Scan for the cell matching the given text and deliver its [X, Y] coordinate at center. 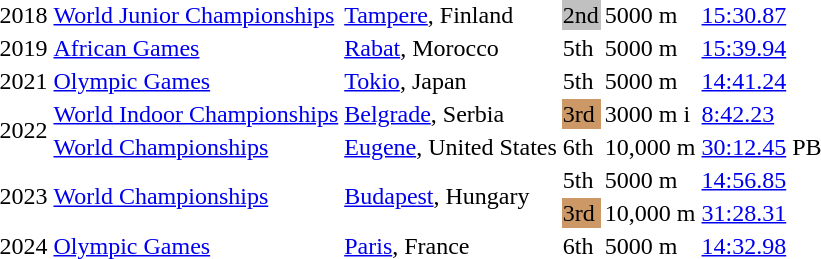
2nd [580, 15]
Budapest, Hungary [451, 196]
6th [580, 147]
Belgrade, Serbia [451, 114]
Olympic Games [196, 81]
World Indoor Championships [196, 114]
Tampere, Finland [451, 15]
African Games [196, 48]
Rabat, Morocco [451, 48]
3000 m i [650, 114]
World Junior Championships [196, 15]
Eugene, United States [451, 147]
Tokio, Japan [451, 81]
